Find where the given text appears and provide that cell's center as [X, Y] coordinate. 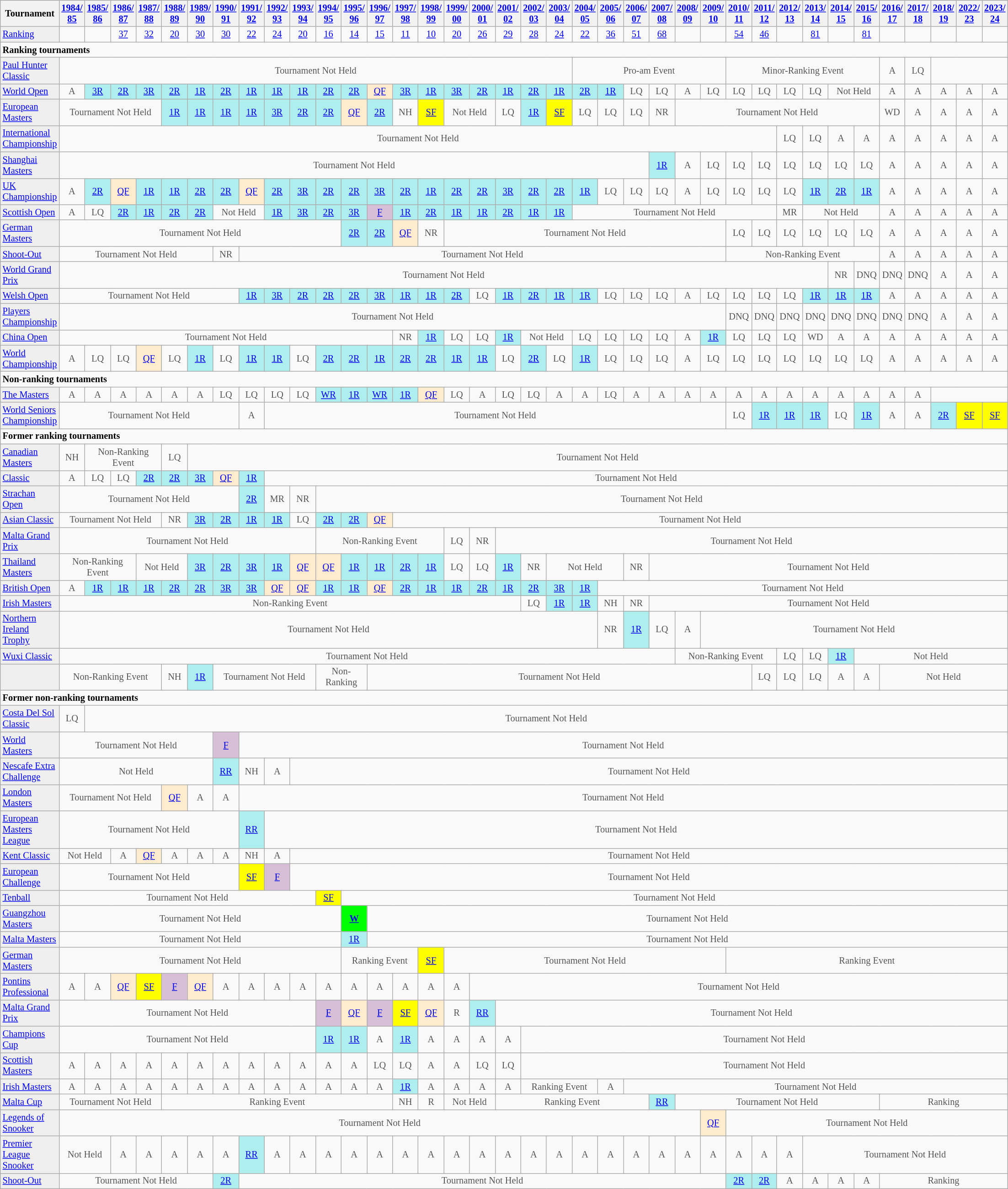
2005/06 [611, 13]
World Championship [30, 358]
2006/07 [636, 13]
Costa Del Sol Classic [30, 719]
London Masters [30, 798]
68 [662, 34]
Northern Ireland Trophy [30, 629]
2018/19 [944, 13]
Malta Cup [30, 1102]
1991/92 [251, 13]
2013/14 [815, 13]
Malta Masters [30, 939]
2003/04 [559, 13]
Premier League Snooker [30, 1155]
Non-Ranking [341, 677]
World Grand Prix [30, 275]
16 [328, 34]
2022/23 [969, 13]
Tournament [30, 13]
2015/16 [867, 13]
Classic [30, 478]
1985/86 [97, 13]
Scottish Open [30, 212]
46 [764, 34]
UK Championship [30, 192]
32 [149, 34]
World Seniors Championship [30, 416]
Pro-am Event [649, 70]
European Challenge [30, 877]
2012/13 [789, 13]
37 [123, 34]
2011/12 [764, 13]
Tenball [30, 898]
1990/91 [226, 13]
1994/95 [328, 13]
1992/93 [277, 13]
10 [431, 34]
1989/90 [200, 13]
Strachan Open [30, 499]
1984/85 [72, 13]
1997/98 [405, 13]
2010/11 [739, 13]
11 [405, 34]
1986/87 [123, 13]
1988/89 [175, 13]
Legends of Snooker [30, 1123]
2001/02 [508, 13]
2002/03 [533, 13]
15 [380, 34]
European Masters League [30, 830]
26 [482, 34]
Welsh Open [30, 296]
51 [636, 34]
14 [354, 34]
1987/88 [149, 13]
2007/08 [662, 13]
28 [533, 34]
36 [611, 34]
Paul Hunter Classic [30, 70]
Former ranking tournaments [504, 436]
2000/01 [482, 13]
Non-ranking tournaments [504, 379]
Canadian Masters [30, 457]
2017/18 [918, 13]
Former non-ranking tournaments [504, 698]
Wuxi Classic [30, 656]
World Open [30, 91]
2014/15 [841, 13]
Asian Classic [30, 520]
European Masters [30, 112]
2004/05 [585, 13]
29 [508, 34]
Pontins Professional [30, 986]
2023/24 [995, 13]
Nescafe Extra Challenge [30, 771]
1998/99 [431, 13]
Scottish Masters [30, 1066]
54 [739, 34]
International Championship [30, 139]
2016/17 [892, 13]
Shanghai Masters [30, 165]
1999/00 [457, 13]
2008/09 [688, 13]
2009/10 [713, 13]
Champions Cup [30, 1040]
Players Championship [30, 317]
China Open [30, 337]
British Open [30, 588]
W [354, 918]
Ranking tournaments [504, 50]
World Masters [30, 745]
Kent Classic [30, 856]
1993/94 [303, 13]
Thailand Masters [30, 567]
The Masters [30, 395]
Guangzhou Masters [30, 918]
1995/96 [354, 13]
Minor-Ranking Event [803, 70]
1996/97 [380, 13]
